Identify which cell holds the provided text, then report its (x, y) central coordinate. 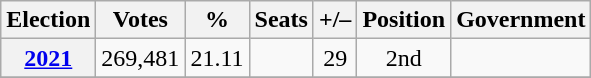
Seats (281, 20)
Election (48, 20)
269,481 (140, 58)
2nd (404, 58)
Government (521, 20)
21.11 (217, 58)
% (217, 20)
Votes (140, 20)
Position (404, 20)
2021 (48, 58)
+/– (334, 20)
29 (334, 58)
